Search for the cell housing the specified text and yield its (x, y) center coordinate. 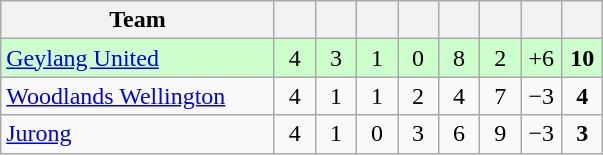
Geylang United (138, 58)
Team (138, 20)
10 (582, 58)
7 (500, 96)
Woodlands Wellington (138, 96)
8 (460, 58)
9 (500, 134)
6 (460, 134)
+6 (542, 58)
Jurong (138, 134)
